Identify which cell holds the provided text, then report its [X, Y] central coordinate. 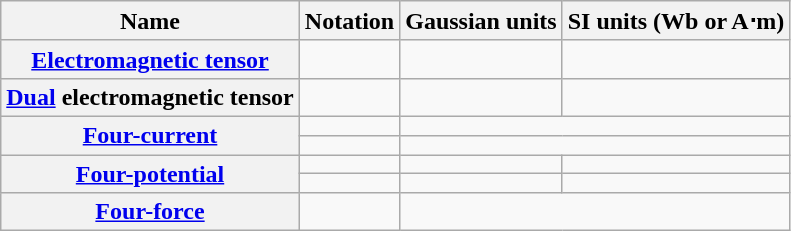
SI units (Wb or A⋅m) [676, 21]
Notation [349, 21]
Dual electromagnetic tensor [150, 97]
Gaussian units [481, 21]
Four-potential [150, 173]
Four-current [150, 135]
Four-force [150, 212]
Electromagnetic tensor [150, 59]
Name [150, 21]
